Find where the given text appears and provide that cell's center as (x, y) coordinate. 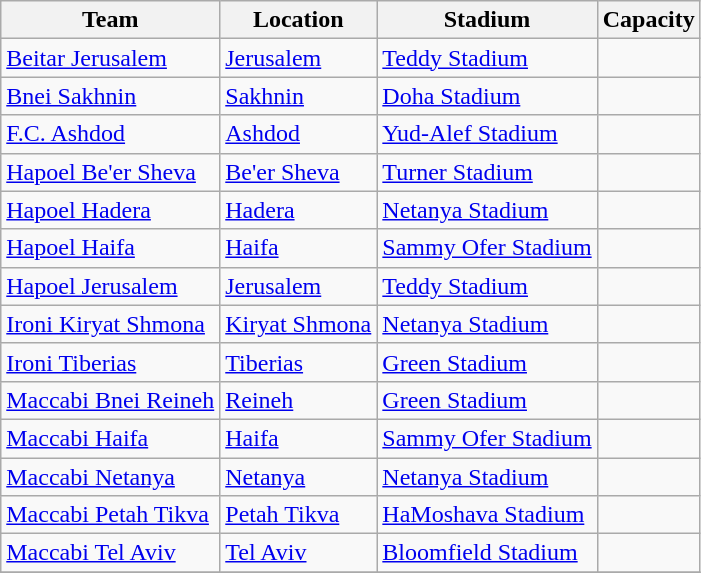
Maccabi Tel Aviv (110, 553)
Bnei Sakhnin (110, 96)
Location (298, 20)
Team (110, 20)
Petah Tikva (298, 515)
Hapoel Jerusalem (110, 286)
Kiryat Shmona (298, 324)
Maccabi Petah Tikva (110, 515)
Ironi Tiberias (110, 362)
Be'er Sheva (298, 172)
Bloomfield Stadium (487, 553)
HaMoshava Stadium (487, 515)
Stadium (487, 20)
Netanya (298, 477)
Reineh (298, 400)
Hapoel Haifa (110, 248)
Hapoel Hadera (110, 210)
Capacity (648, 20)
Tiberias (298, 362)
Beitar Jerusalem (110, 58)
Hapoel Be'er Sheva (110, 172)
Sakhnin (298, 96)
Maccabi Netanya (110, 477)
Yud-Alef Stadium (487, 134)
Ironi Kiryat Shmona (110, 324)
Maccabi Bnei Reineh (110, 400)
Hadera (298, 210)
F.C. Ashdod (110, 134)
Ashdod (298, 134)
Tel Aviv (298, 553)
Turner Stadium (487, 172)
Doha Stadium (487, 96)
Maccabi Haifa (110, 438)
